For the text-containing cell, return its midpoint in (x, y) coordinate format. 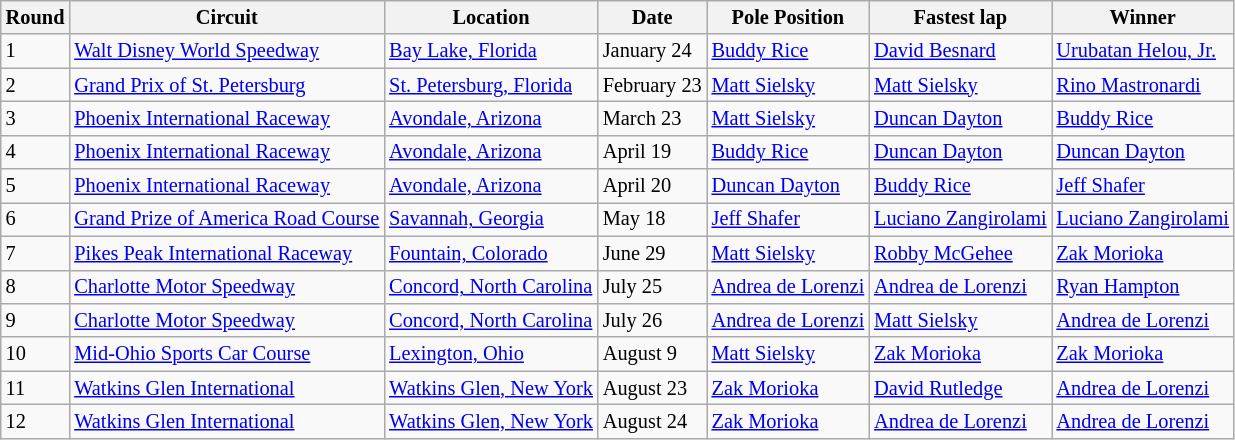
Location (491, 17)
Urubatan Helou, Jr. (1143, 51)
11 (36, 388)
August 24 (652, 421)
4 (36, 152)
10 (36, 354)
Bay Lake, Florida (491, 51)
2 (36, 85)
7 (36, 253)
Pole Position (788, 17)
Circuit (226, 17)
March 23 (652, 118)
3 (36, 118)
August 23 (652, 388)
12 (36, 421)
Ryan Hampton (1143, 287)
1 (36, 51)
July 25 (652, 287)
Grand Prize of America Road Course (226, 219)
9 (36, 320)
Pikes Peak International Raceway (226, 253)
February 23 (652, 85)
Walt Disney World Speedway (226, 51)
Fastest lap (960, 17)
Round (36, 17)
St. Petersburg, Florida (491, 85)
8 (36, 287)
June 29 (652, 253)
Date (652, 17)
Fountain, Colorado (491, 253)
January 24 (652, 51)
April 20 (652, 186)
Rino Mastronardi (1143, 85)
August 9 (652, 354)
Savannah, Georgia (491, 219)
July 26 (652, 320)
Grand Prix of St. Petersburg (226, 85)
David Besnard (960, 51)
April 19 (652, 152)
Winner (1143, 17)
6 (36, 219)
Lexington, Ohio (491, 354)
David Rutledge (960, 388)
Mid-Ohio Sports Car Course (226, 354)
5 (36, 186)
May 18 (652, 219)
Robby McGehee (960, 253)
